Scan for the cell matching the given text and deliver its [x, y] coordinate at center. 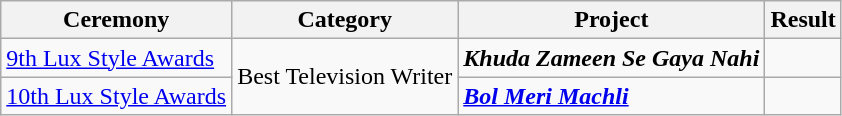
Khuda Zameen Se Gaya Nahi [612, 58]
Result [803, 20]
9th Lux Style Awards [116, 58]
Bol Meri Machli [612, 96]
Category [345, 20]
Ceremony [116, 20]
Best Television Writer [345, 77]
10th Lux Style Awards [116, 96]
Project [612, 20]
